Scan for the cell matching the given text and deliver its (X, Y) coordinate at center. 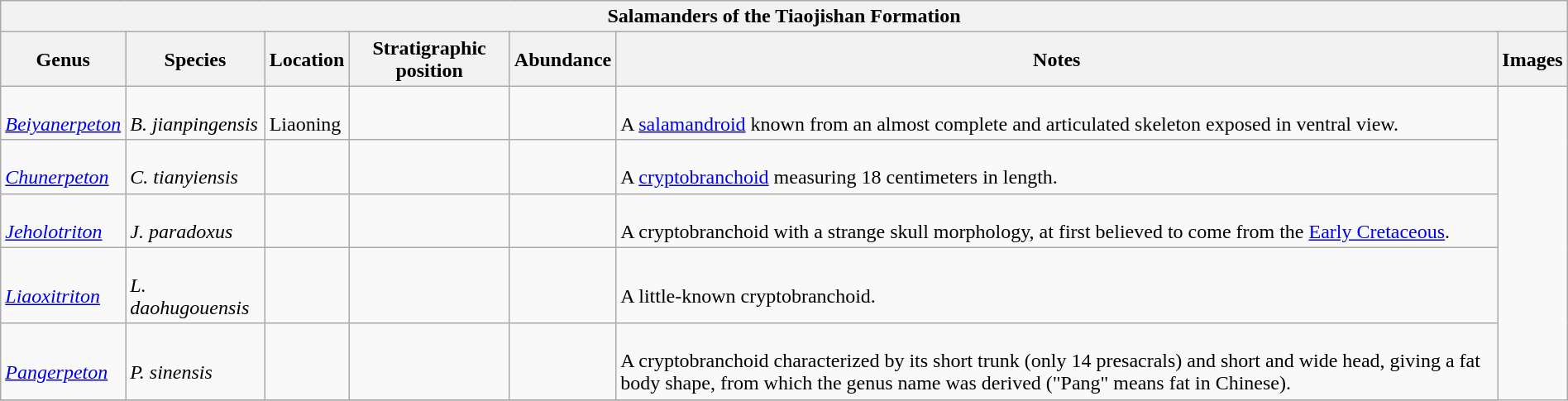
Jeholotriton (63, 220)
Salamanders of the Tiaojishan Formation (784, 17)
Beiyanerpeton (63, 112)
B. jianpingensis (195, 112)
A cryptobranchoid with a strange skull morphology, at first believed to come from the Early Cretaceous. (1057, 220)
Chunerpeton (63, 167)
A cryptobranchoid measuring 18 centimeters in length. (1057, 167)
Location (307, 60)
J. paradoxus (195, 220)
Stratigraphic position (429, 60)
Notes (1057, 60)
P. sinensis (195, 361)
L. daohugouensis (195, 285)
A salamandroid known from an almost complete and articulated skeleton exposed in ventral view. (1057, 112)
A little-known cryptobranchoid. (1057, 285)
Species (195, 60)
C. tianyiensis (195, 167)
Abundance (562, 60)
Liaoxitriton (63, 285)
Images (1532, 60)
Pangerpeton (63, 361)
Liaoning (307, 112)
Genus (63, 60)
